Search for the cell housing the specified text and yield its (x, y) center coordinate. 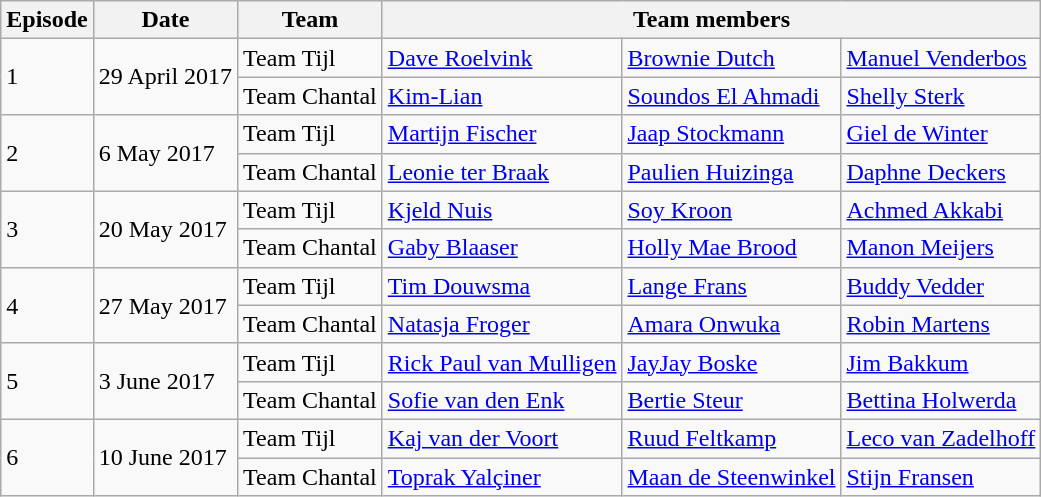
Team members (712, 20)
3 June 2017 (165, 381)
5 (47, 381)
Ruud Feltkamp (732, 438)
Lange Frans (732, 286)
Sofie van den Enk (502, 400)
Team (310, 20)
Soundos El Ahmadi (732, 96)
Episode (47, 20)
3 (47, 229)
Buddy Vedder (941, 286)
Bertie Steur (732, 400)
Natasja Froger (502, 324)
Achmed Akkabi (941, 210)
Holly Mae Brood (732, 248)
Kim-Lian (502, 96)
4 (47, 305)
Soy Kroon (732, 210)
Leonie ter Braak (502, 172)
Tim Douwsma (502, 286)
Manon Meijers (941, 248)
20 May 2017 (165, 229)
Giel de Winter (941, 134)
Dave Roelvink (502, 58)
Amara Onwuka (732, 324)
Date (165, 20)
Toprak Yalçiner (502, 477)
Robin Martens (941, 324)
Martijn Fischer (502, 134)
Kaj van der Voort (502, 438)
Bettina Holwerda (941, 400)
Manuel Venderbos (941, 58)
6 May 2017 (165, 153)
1 (47, 77)
Shelly Sterk (941, 96)
27 May 2017 (165, 305)
Paulien Huizinga (732, 172)
Maan de Steenwinkel (732, 477)
Rick Paul van Mulligen (502, 362)
Brownie Dutch (732, 58)
29 April 2017 (165, 77)
Jim Bakkum (941, 362)
Jaap Stockmann (732, 134)
Leco van Zadelhoff (941, 438)
Stijn Fransen (941, 477)
JayJay Boske (732, 362)
6 (47, 457)
10 June 2017 (165, 457)
Kjeld Nuis (502, 210)
Daphne Deckers (941, 172)
Gaby Blaaser (502, 248)
2 (47, 153)
